Return the (x, y) coordinate for the center point of the cell that contains the specified text.  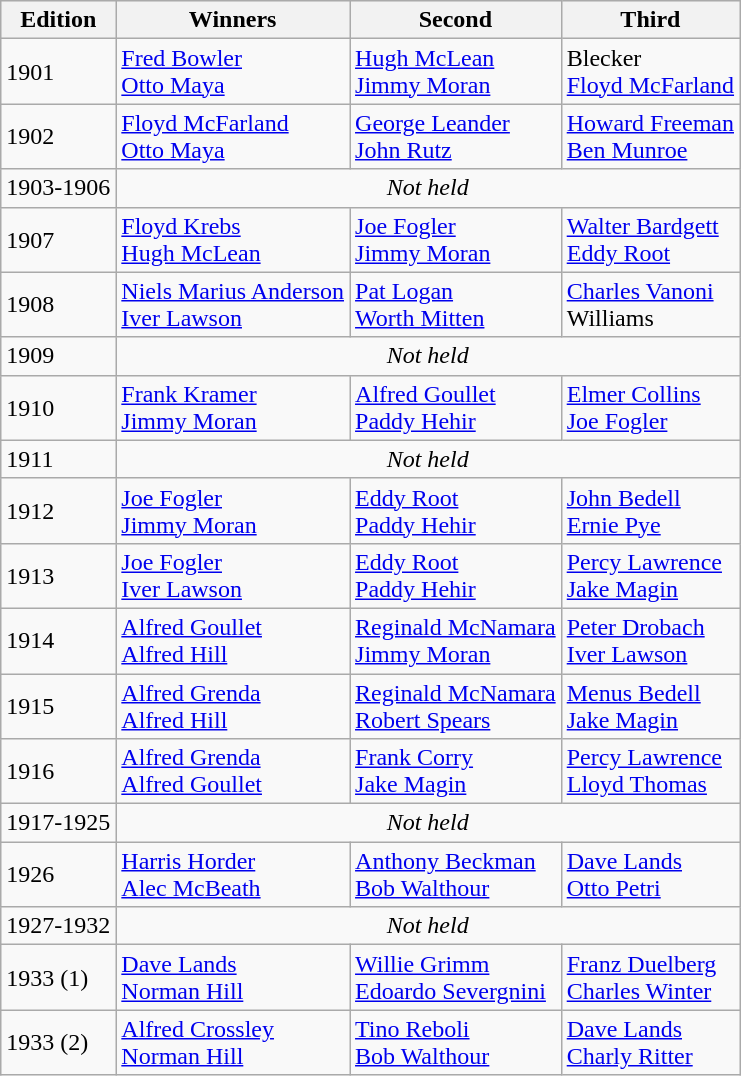
Menus Bedell Jake Magin (650, 706)
Dave Lands Charly Ritter (650, 1042)
1902 (58, 136)
Reginald McNamara Robert Spears (456, 706)
Elmer Collins Joe Fogler (650, 408)
Peter Drobach Iver Lawson (650, 640)
Floyd Krebs Hugh McLean (233, 240)
Second (456, 20)
Alfred Grenda Alfred Goullet (233, 772)
Tino Reboli Bob Walthour (456, 1042)
1908 (58, 304)
Dave Lands Otto Petri (650, 874)
Third (650, 20)
Frank Kramer Jimmy Moran (233, 408)
Niels Marius Anderson Iver Lawson (233, 304)
Anthony Beckman Bob Walthour (456, 874)
1910 (58, 408)
1911 (58, 459)
1926 (58, 874)
Frank Corry Jake Magin (456, 772)
Reginald McNamara Jimmy Moran (456, 640)
Alfred Goullet Paddy Hehir (456, 408)
Pat Logan Worth Mitten (456, 304)
1933 (2) (58, 1042)
Percy Lawrence Lloyd Thomas (650, 772)
Alfred Crossley Norman Hill (233, 1042)
1912 (58, 510)
1909 (58, 356)
Hugh McLean Jimmy Moran (456, 72)
Howard Freeman Ben Munroe (650, 136)
Walter Bardgett Eddy Root (650, 240)
Blecker Floyd McFarland (650, 72)
Alfred Grenda Alfred Hill (233, 706)
Charles Vanoni Williams (650, 304)
1913 (58, 576)
1901 (58, 72)
Fred Bowler Otto Maya (233, 72)
Willie Grimm Edoardo Severgnini (456, 978)
George Leander John Rutz (456, 136)
1903-1906 (58, 188)
John Bedell Ernie Pye (650, 510)
Joe Fogler Iver Lawson (233, 576)
Percy Lawrence Jake Magin (650, 576)
Harris Horder Alec McBeath (233, 874)
1915 (58, 706)
1917-1925 (58, 823)
Edition (58, 20)
1907 (58, 240)
1933 (1) (58, 978)
1914 (58, 640)
Dave Lands Norman Hill (233, 978)
Franz Duelberg Charles Winter (650, 978)
Floyd McFarland Otto Maya (233, 136)
Alfred Goullet Alfred Hill (233, 640)
1927-1932 (58, 926)
1916 (58, 772)
Winners (233, 20)
